Return [x, y] of the center of cell containing provided text 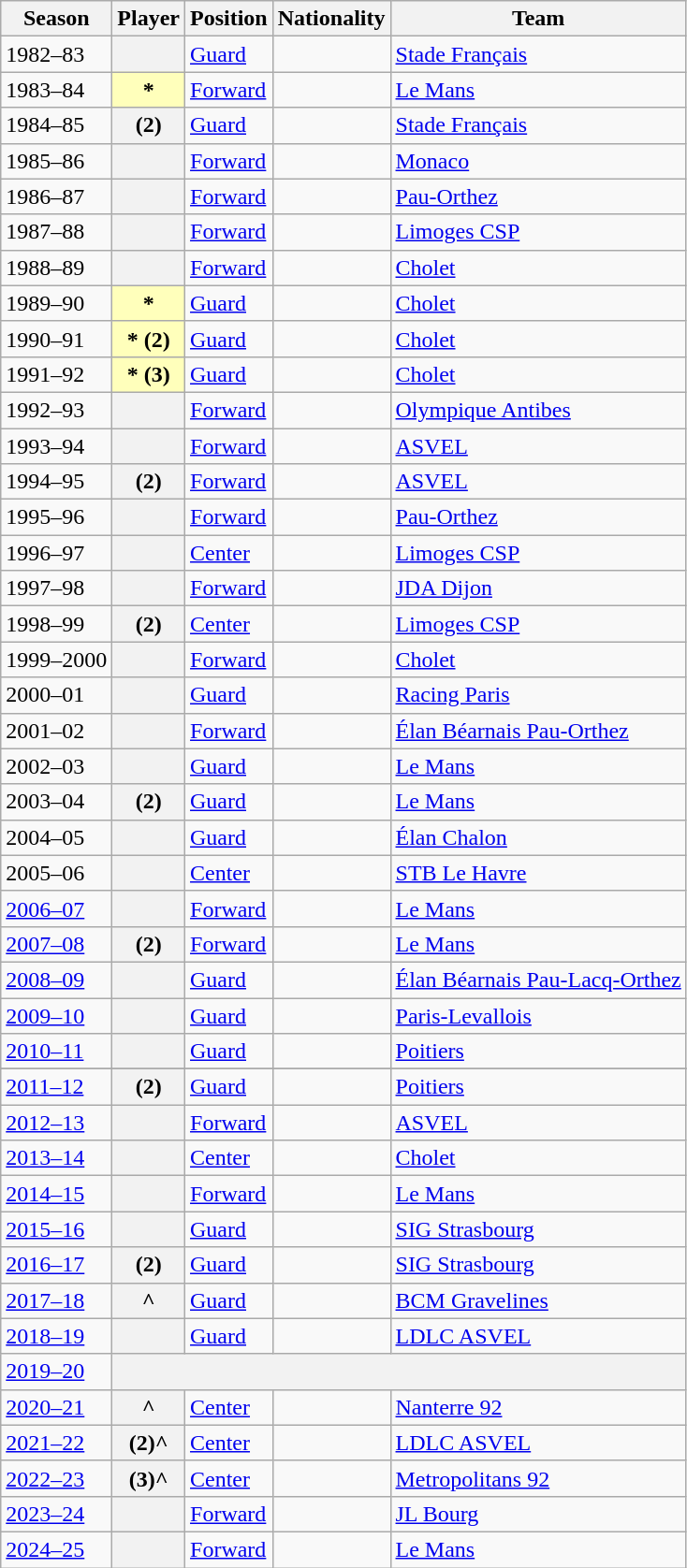
1986–87 [56, 196]
2001–02 [56, 731]
1984–85 [56, 125]
1998–99 [56, 624]
2017–18 [56, 1300]
1985–86 [56, 161]
Racing Paris [538, 695]
1983–84 [56, 90]
STB Le Havre [538, 873]
Olympique Antibes [538, 410]
2004–05 [56, 837]
2022–23 [56, 1478]
1990–91 [56, 339]
2005–06 [56, 873]
Élan Béarnais Pau-Lacq-Orthez [538, 980]
2006–07 [56, 908]
1993–94 [56, 446]
1988–89 [56, 268]
Season [56, 19]
2003–04 [56, 802]
2021–22 [56, 1443]
2018–19 [56, 1336]
1992–93 [56, 410]
2007–08 [56, 944]
Monaco [538, 161]
2008–09 [56, 980]
Nanterre 92 [538, 1407]
JDA Dijon [538, 588]
2024–25 [56, 1549]
1996–97 [56, 553]
2015–16 [56, 1229]
2023–24 [56, 1514]
JL Bourg [538, 1514]
1999–2000 [56, 660]
Élan Chalon [538, 837]
2009–10 [56, 1015]
1997–98 [56, 588]
BCM Gravelines [538, 1300]
1995–96 [56, 517]
Position [229, 19]
2002–03 [56, 766]
2013–14 [56, 1158]
2016–17 [56, 1265]
1987–88 [56, 232]
2019–20 [56, 1372]
2011–12 [56, 1087]
1989–90 [56, 303]
1982–83 [56, 54]
2000–01 [56, 695]
Team [538, 19]
(2)^ [149, 1443]
Metropolitans 92 [538, 1478]
(3)^ [149, 1478]
2012–13 [56, 1123]
Nationality [331, 19]
Élan Béarnais Pau-Orthez [538, 731]
* (2) [149, 339]
Paris-Levallois [538, 1015]
Player [149, 19]
2014–15 [56, 1194]
1994–95 [56, 482]
1991–92 [56, 374]
* (3) [149, 374]
2010–11 [56, 1052]
2020–21 [56, 1407]
